Capture the cell that displays the provided text and extract its (x, y) central coordinate. 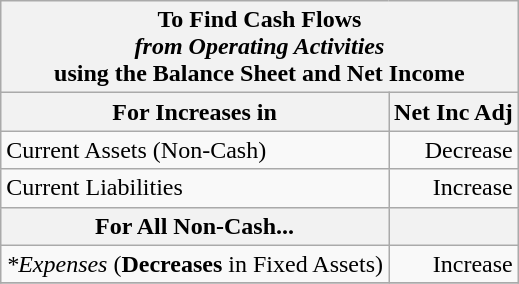
Current Liabilities (195, 188)
To Find Cash Flowsfrom Operating Activitiesusing the Balance Sheet and Net Income (260, 47)
For Increases in (195, 112)
For All Non-Cash... (195, 226)
Net Inc Adj (454, 112)
Decrease (454, 150)
Current Assets (Non-Cash) (195, 150)
*Expenses (Decreases in Fixed Assets) (195, 264)
